Return [x, y] of the center of cell containing provided text 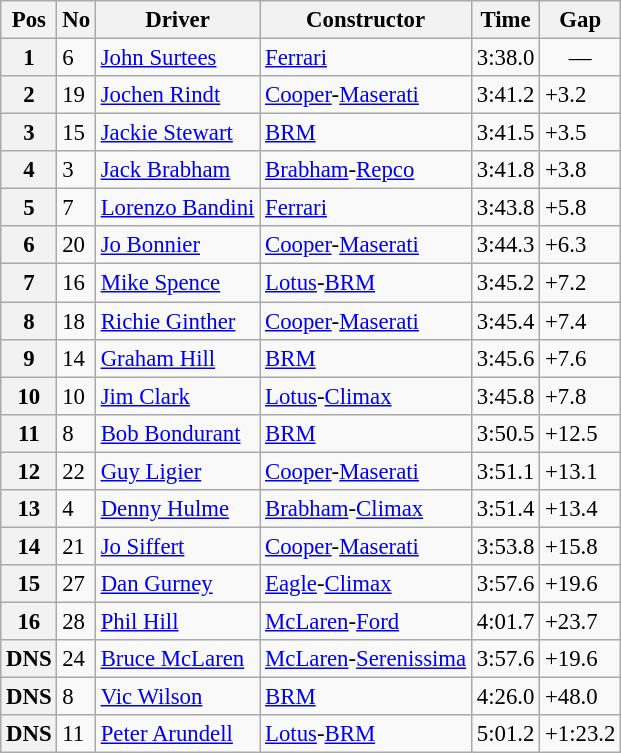
Pos [29, 20]
+7.6 [580, 358]
Bob Bondurant [177, 433]
Eagle-Climax [366, 584]
3:45.6 [505, 358]
+13.4 [580, 509]
Vic Wilson [177, 697]
4:26.0 [505, 697]
Brabham-Repco [366, 170]
Jo Bonnier [177, 245]
3:41.5 [505, 133]
3:45.8 [505, 396]
+1:23.2 [580, 734]
4:01.7 [505, 621]
21 [76, 546]
Time [505, 20]
3:51.1 [505, 471]
+7.4 [580, 321]
3:41.8 [505, 170]
Phil Hill [177, 621]
Gap [580, 20]
— [580, 58]
Dan Gurney [177, 584]
5 [29, 208]
Brabham-Climax [366, 509]
+12.5 [580, 433]
Bruce McLaren [177, 659]
+5.8 [580, 208]
3:43.8 [505, 208]
9 [29, 358]
+3.2 [580, 95]
3:45.2 [505, 283]
18 [76, 321]
3:50.5 [505, 433]
+15.8 [580, 546]
20 [76, 245]
Graham Hill [177, 358]
Lorenzo Bandini [177, 208]
No [76, 20]
+7.2 [580, 283]
28 [76, 621]
Driver [177, 20]
McLaren-Ford [366, 621]
+48.0 [580, 697]
+6.3 [580, 245]
Jo Siffert [177, 546]
19 [76, 95]
3:44.3 [505, 245]
3:45.4 [505, 321]
+3.5 [580, 133]
+3.8 [580, 170]
2 [29, 95]
5:01.2 [505, 734]
Richie Ginther [177, 321]
Lotus-Climax [366, 396]
3:51.4 [505, 509]
Jack Brabham [177, 170]
13 [29, 509]
22 [76, 471]
12 [29, 471]
Jim Clark [177, 396]
3:41.2 [505, 95]
+23.7 [580, 621]
+13.1 [580, 471]
3:53.8 [505, 546]
1 [29, 58]
24 [76, 659]
Denny Hulme [177, 509]
27 [76, 584]
Mike Spence [177, 283]
Guy Ligier [177, 471]
+7.8 [580, 396]
McLaren-Serenissima [366, 659]
John Surtees [177, 58]
Jackie Stewart [177, 133]
Constructor [366, 20]
Jochen Rindt [177, 95]
Peter Arundell [177, 734]
3:38.0 [505, 58]
